From the cell containing the given text, extract its center point as [x, y] coordinate. 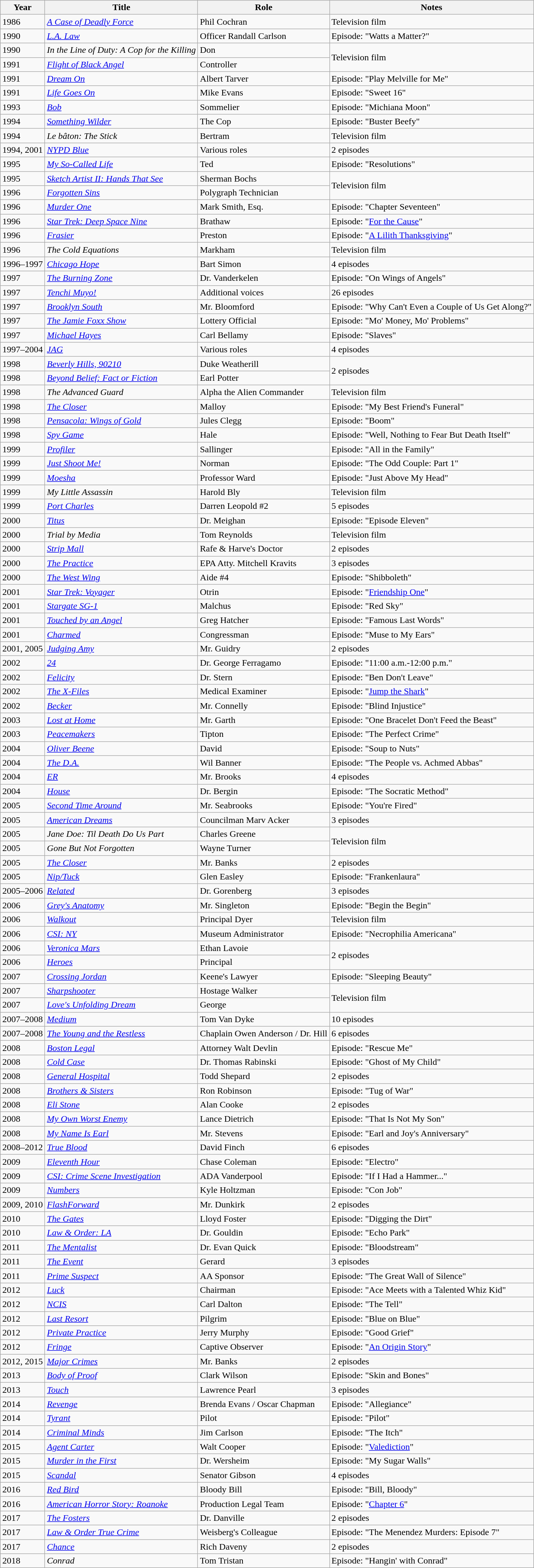
Alan Cooke [264, 1105]
Tom Reynolds [264, 535]
Episode: "Frankenlaura" [432, 877]
Dr. Gorenberg [264, 891]
Love's Unfolding Dream [121, 1005]
The Gates [121, 1219]
Episode: "Ace Meets with a Talented Whiz Kid" [432, 1290]
1994, 2001 [22, 150]
Aide #4 [264, 577]
Murder in the First [121, 1461]
Episode: "The Itch" [432, 1432]
The X-Files [121, 692]
Episode: "That Is Not My Son" [432, 1119]
Otrin [264, 592]
Weisberg's Colleague [264, 1532]
Sketch Artist II: Hands That See [121, 179]
Boston Legal [121, 1048]
Mr. Stevens [264, 1133]
Episode: "Blind Injustice" [432, 706]
Brooklyn South [121, 307]
Heroes [121, 962]
Episode: "11:00 a.m.-12:00 p.m." [432, 663]
Lottery Official [264, 321]
Norman [264, 464]
Beyond Belief: Fact or Fiction [121, 378]
Hale [264, 435]
Episode: "Pilot" [432, 1418]
Episode: "Red Sky" [432, 606]
Duke Weatherill [264, 364]
Jules Clegg [264, 421]
Tyrant [121, 1418]
Episode: "Echo Park" [432, 1233]
My Little Assassin [121, 492]
L.A. Law [121, 36]
Touch [121, 1390]
Just Shoot Me! [121, 464]
Councilman Marv Acker [264, 820]
Bob [121, 107]
Forgotten Sins [121, 193]
The Mentalist [121, 1247]
American Horror Story: Roanoke [121, 1504]
Principal Dyer [264, 920]
Episode: "My Sugar Walls" [432, 1461]
Bloody Bill [264, 1489]
Walkout [121, 920]
Episode: "Tug of War" [432, 1091]
2009, 2010 [22, 1204]
Bertram [264, 136]
CSI: Crime Scene Investigation [121, 1176]
Gerard [264, 1261]
Trial by Media [121, 535]
Dream On [121, 79]
Sallinger [264, 449]
Pensacola: Wings of Gold [121, 421]
1997–2004 [22, 349]
Peacemakers [121, 734]
Judging Amy [121, 649]
Mr. Connelly [264, 706]
Additional voices [264, 292]
Senator Gibson [264, 1475]
Kyle Holtzman [264, 1190]
Le bâton: The Stick [121, 136]
Episode: "Watts a Matter?" [432, 36]
Todd Shepard [264, 1076]
Touched by an Angel [121, 620]
Tenchi Muyo! [121, 292]
FlashForward [121, 1204]
Stargate SG-1 [121, 606]
Ethan Lavoie [264, 948]
The Cop [264, 121]
Numbers [121, 1190]
Sherman Bochs [264, 179]
True Blood [121, 1148]
Luck [121, 1290]
Episode: "Allegiance" [432, 1404]
1986 [22, 22]
Murder One [121, 207]
ER [121, 777]
Star Trek: Voyager [121, 592]
Conrad [121, 1561]
Preston [264, 235]
NYPD Blue [121, 150]
Polygraph Technician [264, 193]
Strip Mall [121, 549]
Red Bird [121, 1489]
Chicago Hope [121, 264]
Keene's Lawyer [264, 976]
Brathaw [264, 221]
2001, 2005 [22, 649]
Criminal Minds [121, 1432]
Congressman [264, 635]
Episode: "An Origin Story" [432, 1347]
Life Goes On [121, 93]
Chairman [264, 1290]
Medical Examiner [264, 692]
Gone But Not Forgotten [121, 848]
The Young and the Restless [121, 1033]
Episode: "Soup to Nuts" [432, 748]
Spy Game [121, 435]
Bart Simon [264, 264]
Charmed [121, 635]
Episode: "Friendship One" [432, 592]
ADA Vanderpool [264, 1176]
Episode: "Why Can't Even a Couple of Us Get Along?" [432, 307]
Episode: "Resolutions" [432, 164]
Related [121, 891]
Harold Bly [264, 492]
Episode: "Earl and Joy's Anniversary" [432, 1133]
Body of Proof [121, 1376]
Officer Randall Carlson [264, 36]
Wil Banner [264, 763]
Prime Suspect [121, 1276]
Star Trek: Deep Space Nine [121, 221]
2018 [22, 1561]
Flight of Black Angel [121, 64]
Episode: "Slaves" [432, 335]
Law & Order True Crime [121, 1532]
Alpha the Alien Commander [264, 392]
Lance Dietrich [264, 1119]
Episode: "You're Fired" [432, 805]
Chase Coleman [264, 1162]
CSI: NY [121, 934]
Museum Administrator [264, 934]
Dr. Bergin [264, 791]
Michael Hayes [121, 335]
Mark Smith, Esq. [264, 207]
The Practice [121, 563]
Episode: "Digging the Dirt" [432, 1219]
Episode: "The Tell" [432, 1304]
Sharpshooter [121, 991]
Port Charles [121, 506]
Episode: "A Lilith Thanksgiving" [432, 235]
House [121, 791]
Tom Van Dyke [264, 1019]
Episode: "The Great Wall of Silence" [432, 1276]
Darren Leopold #2 [264, 506]
My So-Called Life [121, 164]
Professor Ward [264, 478]
Hostage Walker [264, 991]
Episode: "One Bracelet Don't Feed the Beast" [432, 720]
Jim Carlson [264, 1432]
Albert Tarver [264, 79]
1996–1997 [22, 264]
The Cold Equations [121, 250]
Episode: "Good Grief" [432, 1333]
Role [264, 7]
Mr. Garth [264, 720]
Episode: "Sweet 16" [432, 93]
Episode: "The Menendez Murders: Episode 7" [432, 1532]
Episode: "Bill, Bloody" [432, 1489]
Grey's Anatomy [121, 905]
My Name Is Earl [121, 1133]
Veronica Mars [121, 948]
Moesha [121, 478]
24 [121, 663]
The Event [121, 1261]
Walt Cooper [264, 1447]
Medium [121, 1019]
2008–2012 [22, 1148]
Episode: "Skin and Bones" [432, 1376]
Ted [264, 164]
Phil Cochran [264, 22]
Dr. Evan Quick [264, 1247]
Episode: "Hangin' with Conrad" [432, 1561]
Mike Evans [264, 93]
Lost at Home [121, 720]
Episode: "Play Melville for Me" [432, 79]
Don [264, 50]
Frasier [121, 235]
Clark Wilson [264, 1376]
Episode: "If I Had a Hammer..." [432, 1176]
Episode: "Jump the Shark" [432, 692]
Episode: "Con Job" [432, 1190]
Episode: "Ghost of My Child" [432, 1062]
Episode: "Electro" [432, 1162]
Major Crimes [121, 1361]
Rich Daveny [264, 1547]
Fringe [121, 1347]
Episode: "For the Cause" [432, 221]
Episode: "Michiana Moon" [432, 107]
Something Wilder [121, 121]
Episode: "All in the Family" [432, 449]
JAG [121, 349]
10 episodes [432, 1019]
Episode: "Rescue Me" [432, 1048]
Dr. Meighan [264, 520]
Mr. Brooks [264, 777]
Carl Dalton [264, 1304]
Mr. Singleton [264, 905]
Ron Robinson [264, 1091]
Dr. Danville [264, 1518]
Nip/Tuck [121, 877]
Jerry Murphy [264, 1333]
Private Practice [121, 1333]
The West Wing [121, 577]
Profiler [121, 449]
Mr. Guidry [264, 649]
Malloy [264, 406]
Mr. Dunkirk [264, 1204]
A Case of Deadly Force [121, 22]
Rafe & Harve's Doctor [264, 549]
Eli Stone [121, 1105]
Episode: "Muse to My Ears" [432, 635]
Episode: "Chapter Seventeen" [432, 207]
David [264, 748]
David Finch [264, 1148]
Agent Carter [121, 1447]
2012, 2015 [22, 1361]
Revenge [121, 1404]
Captive Observer [264, 1347]
Glen Easley [264, 877]
Dr. Wersheim [264, 1461]
Cold Case [121, 1062]
Episode: "My Best Friend's Funeral" [432, 406]
Episode: "Boom" [432, 421]
Last Resort [121, 1318]
5 episodes [432, 506]
Crossing Jordan [121, 976]
Beverly Hills, 90210 [121, 364]
Carl Bellamy [264, 335]
Episode: "On Wings of Angels" [432, 278]
Episode: "Buster Beefy" [432, 121]
Episode: "Necrophilia Americana" [432, 934]
Titus [121, 520]
Lawrence Pearl [264, 1390]
The Fosters [121, 1518]
Dr. Vanderkelen [264, 278]
Episode: "Famous Last Words" [432, 620]
Chaplain Owen Anderson / Dr. Hill [264, 1033]
Mr. Seabrooks [264, 805]
Notes [432, 7]
Eleventh Hour [121, 1162]
Episode: "Episode Eleven" [432, 520]
Chance [121, 1547]
Episode: "The Perfect Crime" [432, 734]
George [264, 1005]
Brothers & Sisters [121, 1091]
Episode: "Well, Nothing to Fear But Death Itself" [432, 435]
Episode: "Sleeping Beauty" [432, 976]
Felicity [121, 677]
AA Sponsor [264, 1276]
Production Legal Team [264, 1504]
Episode: "Valediction" [432, 1447]
Episode: "Ben Don't Leave" [432, 677]
Episode: "The People vs. Achmed Abbas" [432, 763]
Controller [264, 64]
Greg Hatcher [264, 620]
Episode: "Mo' Money, Mo' Problems" [432, 321]
Tipton [264, 734]
Pilgrim [264, 1318]
Episode: "Blue on Blue" [432, 1318]
Dr. Stern [264, 677]
26 episodes [432, 292]
1993 [22, 107]
EPA Atty. Mitchell Kravits [264, 563]
Year [22, 7]
Attorney Walt Devlin [264, 1048]
Brenda Evans / Oscar Chapman [264, 1404]
The D.A. [121, 763]
Earl Potter [264, 378]
Becker [121, 706]
Principal [264, 962]
The Burning Zone [121, 278]
The Advanced Guard [121, 392]
Tom Tristan [264, 1561]
Second Time Around [121, 805]
Scandal [121, 1475]
Dr. Thomas Rabinski [264, 1062]
NCIS [121, 1304]
Episode: "Begin the Begin" [432, 905]
Law & Order: LA [121, 1233]
Title [121, 7]
Episode: "The Odd Couple: Part 1" [432, 464]
Episode: "Bloodstream" [432, 1247]
Jane Doe: Til Death Do Us Part [121, 834]
My Own Worst Enemy [121, 1119]
Malchus [264, 606]
Lloyd Foster [264, 1219]
In the Line of Duty: A Cop for the Killing [121, 50]
Oliver Beene [121, 748]
Episode: "Shibboleth" [432, 577]
2005–2006 [22, 891]
Charles Greene [264, 834]
Sommelier [264, 107]
Dr. George Ferragamo [264, 663]
Markham [264, 250]
American Dreams [121, 820]
The Jamie Foxx Show [121, 321]
General Hospital [121, 1076]
Mr. Bloomford [264, 307]
Dr. Gouldin [264, 1233]
Episode: "The Socratic Method" [432, 791]
Episode: "Chapter 6" [432, 1504]
Episode: "Just Above My Head" [432, 478]
Wayne Turner [264, 848]
Pilot [264, 1418]
